Identify which cell holds the provided text, then report its [X, Y] central coordinate. 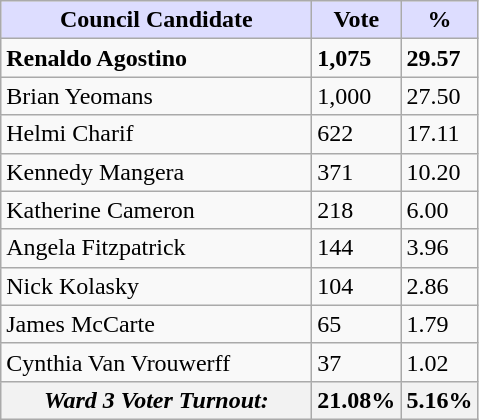
6.00 [440, 210]
3.96 [440, 248]
21.08% [356, 400]
Council Candidate [156, 20]
104 [356, 286]
218 [356, 210]
James McCarte [156, 324]
1.79 [440, 324]
Nick Kolasky [156, 286]
10.20 [440, 172]
65 [356, 324]
2.86 [440, 286]
Ward 3 Voter Turnout: [156, 400]
27.50 [440, 96]
1,000 [356, 96]
% [440, 20]
37 [356, 362]
1,075 [356, 58]
5.16% [440, 400]
Cynthia Van Vrouwerff [156, 362]
29.57 [440, 58]
622 [356, 134]
Vote [356, 20]
Angela Fitzpatrick [156, 248]
Helmi Charif [156, 134]
17.11 [440, 134]
Kennedy Mangera [156, 172]
Brian Yeomans [156, 96]
144 [356, 248]
Renaldo Agostino [156, 58]
371 [356, 172]
1.02 [440, 362]
Katherine Cameron [156, 210]
